Determine the (X, Y) coordinate at the center of the cell enclosing the given text.  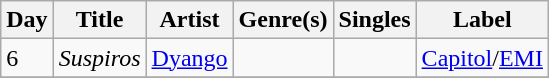
Genre(s) (283, 20)
Day (27, 20)
Suspiros (100, 58)
Singles (374, 20)
Artist (190, 20)
Label (482, 20)
6 (27, 58)
Title (100, 20)
Capitol/EMI (482, 58)
Dyango (190, 58)
